From the cell containing the given text, extract its center point as [X, Y] coordinate. 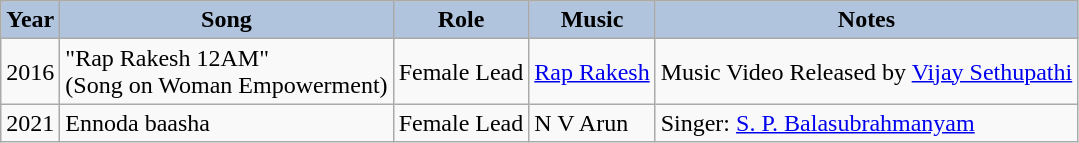
N V Arun [592, 123]
Year [30, 20]
Notes [866, 20]
Rap Rakesh [592, 72]
Singer: S. P. Balasubrahmanyam [866, 123]
Role [461, 20]
2021 [30, 123]
Music [592, 20]
2016 [30, 72]
"Rap Rakesh 12AM" (Song on Woman Empowerment) [226, 72]
Song [226, 20]
Music Video Released by Vijay Sethupathi [866, 72]
Ennoda baasha [226, 123]
